Return the (x, y) coordinate for the center point of the cell that contains the specified text.  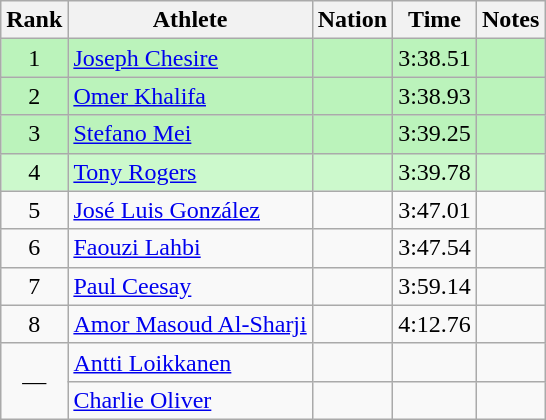
José Luis González (190, 210)
Omer Khalifa (190, 96)
7 (34, 286)
6 (34, 248)
— (34, 381)
Athlete (190, 20)
8 (34, 324)
Faouzi Lahbi (190, 248)
Antti Loikkanen (190, 362)
Notes (510, 20)
Paul Ceesay (190, 286)
Stefano Mei (190, 134)
4:12.76 (435, 324)
3:59.14 (435, 286)
Charlie Oliver (190, 400)
Nation (352, 20)
1 (34, 58)
Amor Masoud Al-Sharji (190, 324)
3:47.01 (435, 210)
3:47.54 (435, 248)
Time (435, 20)
3:39.78 (435, 172)
Joseph Chesire (190, 58)
2 (34, 96)
5 (34, 210)
4 (34, 172)
3:38.51 (435, 58)
Tony Rogers (190, 172)
3:39.25 (435, 134)
3:38.93 (435, 96)
Rank (34, 20)
3 (34, 134)
